Capture the cell that displays the provided text and extract its (X, Y) central coordinate. 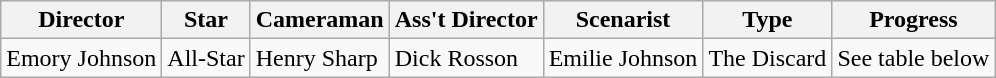
Emory Johnson (82, 58)
Henry Sharp (320, 58)
All-Star (206, 58)
See table below (914, 58)
Dick Rosson (466, 58)
Type (768, 20)
Progress (914, 20)
Scenarist (623, 20)
Director (82, 20)
Emilie Johnson (623, 58)
Cameraman (320, 20)
Ass't Director (466, 20)
Star (206, 20)
The Discard (768, 58)
